Return the [x, y] coordinate for the center point of the cell that contains the specified text.  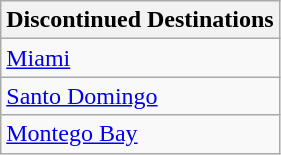
Miami [140, 58]
Discontinued Destinations [140, 20]
Montego Bay [140, 134]
Santo Domingo [140, 96]
